Identify which cell holds the provided text, then report its (X, Y) central coordinate. 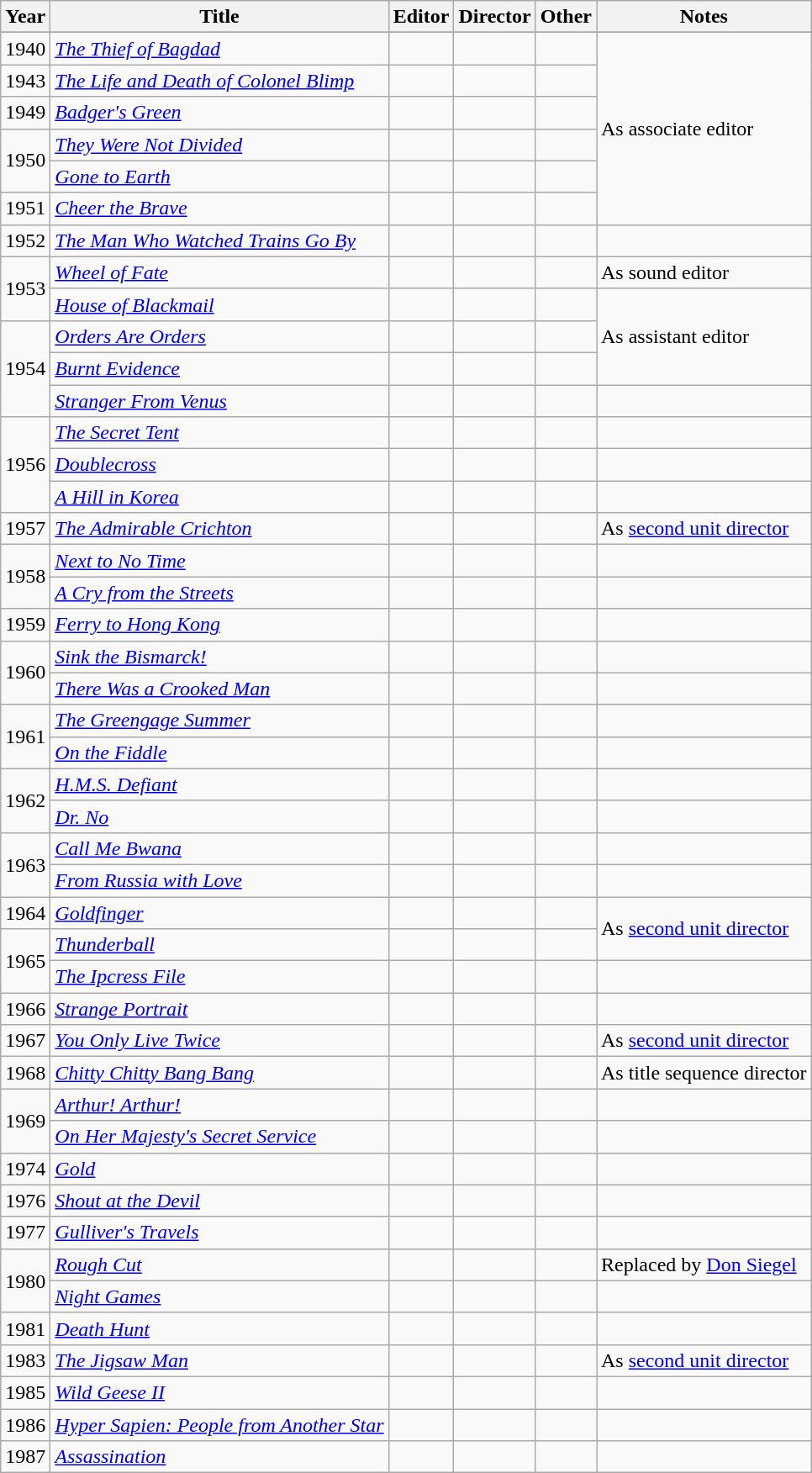
H.M.S. Defiant (219, 784)
Wild Geese II (219, 1392)
Other (566, 17)
1985 (25, 1392)
1953 (25, 288)
1976 (25, 1201)
Orders Are Orders (219, 336)
Year (25, 17)
A Cry from the Streets (219, 593)
1980 (25, 1280)
Cheer the Brave (219, 209)
On Her Majesty's Secret Service (219, 1137)
1957 (25, 529)
1952 (25, 240)
The Admirable Crichton (219, 529)
They Were Not Divided (219, 145)
The Greengage Summer (219, 721)
Goldfinger (219, 912)
Night Games (219, 1296)
Strange Portrait (219, 1009)
The Life and Death of Colonel Blimp (219, 81)
The Secret Tent (219, 433)
Burnt Evidence (219, 368)
The Jigsaw Man (219, 1360)
Director (494, 17)
Gone to Earth (219, 177)
1963 (25, 864)
Rough Cut (219, 1264)
Assassination (219, 1457)
1954 (25, 368)
Arthur! Arthur! (219, 1105)
1964 (25, 912)
Hyper Sapien: People from Another Star (219, 1425)
1951 (25, 209)
1960 (25, 673)
1977 (25, 1233)
You Only Live Twice (219, 1041)
1968 (25, 1073)
Ferry to Hong Kong (219, 625)
Gold (219, 1169)
Death Hunt (219, 1328)
Title (219, 17)
1983 (25, 1360)
Shout at the Devil (219, 1201)
As assistant editor (704, 336)
1943 (25, 81)
Dr. No (219, 816)
1959 (25, 625)
1967 (25, 1041)
1969 (25, 1121)
1962 (25, 800)
Editor (421, 17)
The Man Who Watched Trains Go By (219, 240)
Gulliver's Travels (219, 1233)
Stranger From Venus (219, 401)
As associate editor (704, 129)
1966 (25, 1009)
House of Blackmail (219, 304)
1958 (25, 577)
Replaced by Don Siegel (704, 1264)
1981 (25, 1328)
Doublecross (219, 465)
1987 (25, 1457)
Chitty Chitty Bang Bang (219, 1073)
Wheel of Fate (219, 272)
The Thief of Bagdad (219, 49)
Call Me Bwana (219, 848)
1965 (25, 961)
As sound editor (704, 272)
As title sequence director (704, 1073)
1940 (25, 49)
On the Fiddle (219, 752)
A Hill in Korea (219, 497)
There Was a Crooked Man (219, 689)
Thunderball (219, 945)
Badger's Green (219, 113)
The Ipcress File (219, 977)
1950 (25, 161)
1949 (25, 113)
1986 (25, 1425)
Sink the Bismarck! (219, 657)
Notes (704, 17)
1956 (25, 465)
1961 (25, 736)
From Russia with Love (219, 880)
Next to No Time (219, 561)
1974 (25, 1169)
